Determine the [x, y] coordinate at the center of the cell enclosing the given text.  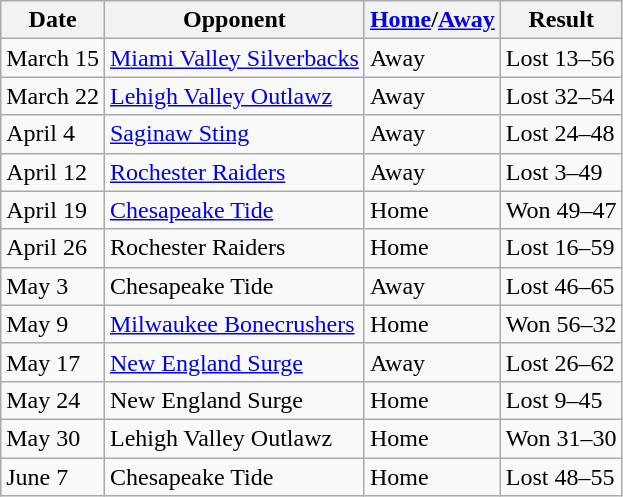
May 17 [53, 362]
May 3 [53, 286]
Lost 32–54 [561, 96]
Lost 16–59 [561, 248]
March 15 [53, 58]
March 22 [53, 96]
Milwaukee Bonecrushers [234, 324]
Lost 9–45 [561, 400]
April 19 [53, 210]
Lost 48–55 [561, 477]
Lost 3–49 [561, 172]
Date [53, 20]
Home/Away [432, 20]
Won 49–47 [561, 210]
Won 56–32 [561, 324]
Saginaw Sting [234, 134]
Lost 24–48 [561, 134]
Opponent [234, 20]
Lost 26–62 [561, 362]
May 9 [53, 324]
April 26 [53, 248]
April 12 [53, 172]
Won 31–30 [561, 438]
Lost 13–56 [561, 58]
June 7 [53, 477]
Miami Valley Silverbacks [234, 58]
May 30 [53, 438]
Result [561, 20]
May 24 [53, 400]
April 4 [53, 134]
Lost 46–65 [561, 286]
